Return the [x, y] coordinate for the center point of the cell that contains the specified text.  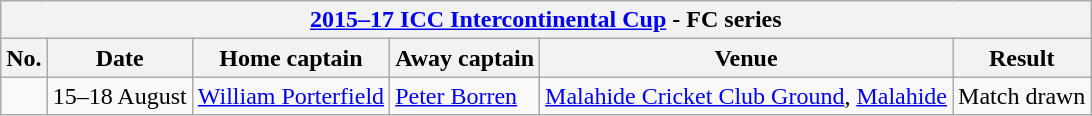
Venue [746, 58]
15–18 August [120, 96]
No. [24, 58]
Result [1022, 58]
Away captain [465, 58]
Malahide Cricket Club Ground, Malahide [746, 96]
Date [120, 58]
Match drawn [1022, 96]
Home captain [290, 58]
Peter Borren [465, 96]
2015–17 ICC Intercontinental Cup - FC series [546, 20]
William Porterfield [290, 96]
